Locate the cell with the specified text and output its [X, Y] center coordinate. 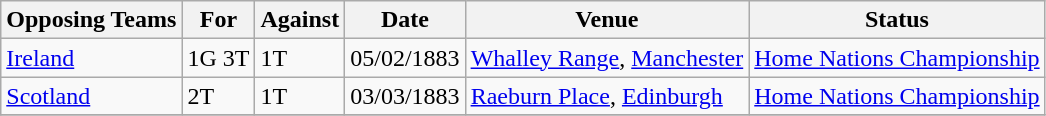
03/03/1883 [405, 96]
For [218, 20]
Opposing Teams [92, 20]
Date [405, 20]
Status [897, 20]
Against [300, 20]
05/02/1883 [405, 58]
2T [218, 96]
1G 3T [218, 58]
Whalley Range, Manchester [607, 58]
Raeburn Place, Edinburgh [607, 96]
Venue [607, 20]
Scotland [92, 96]
Ireland [92, 58]
